Provide the (x, y) coordinate of the cell's center where the given text is located.  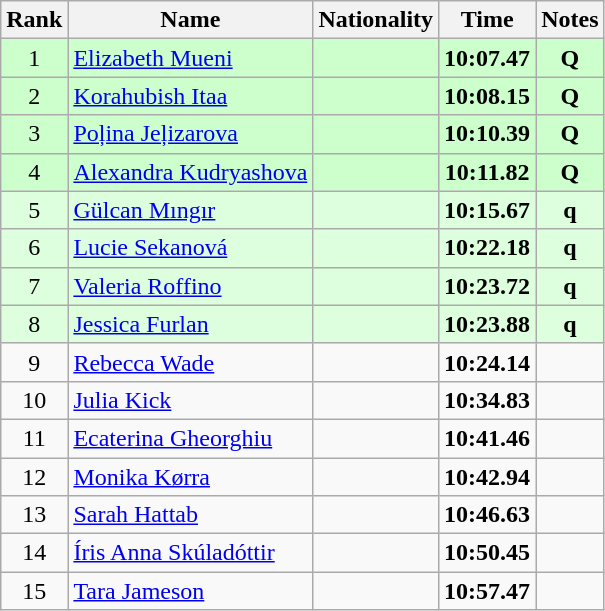
Julia Kick (190, 400)
Gülcan Mıngır (190, 210)
6 (34, 248)
Jessica Furlan (190, 324)
7 (34, 286)
14 (34, 553)
12 (34, 477)
Name (190, 20)
13 (34, 515)
Íris Anna Skúladóttir (190, 553)
Ecaterina Gheorghiu (190, 438)
10:57.47 (488, 591)
9 (34, 362)
10:50.45 (488, 553)
8 (34, 324)
10:23.88 (488, 324)
Korahubish Itaa (190, 96)
5 (34, 210)
Lucie Sekanová (190, 248)
10:07.47 (488, 58)
10:22.18 (488, 248)
Time (488, 20)
15 (34, 591)
10:15.67 (488, 210)
Monika Kørra (190, 477)
10 (34, 400)
11 (34, 438)
Rank (34, 20)
10:10.39 (488, 134)
4 (34, 172)
10:24.14 (488, 362)
10:34.83 (488, 400)
Notes (570, 20)
2 (34, 96)
Alexandra Kudryashova (190, 172)
10:23.72 (488, 286)
Valeria Roffino (190, 286)
10:41.46 (488, 438)
10:08.15 (488, 96)
Tara Jameson (190, 591)
Elizabeth Mueni (190, 58)
10:46.63 (488, 515)
Poļina Jeļizarova (190, 134)
1 (34, 58)
Rebecca Wade (190, 362)
3 (34, 134)
10:11.82 (488, 172)
Nationality (376, 20)
10:42.94 (488, 477)
Sarah Hattab (190, 515)
